Provide the [X, Y] coordinate of the cell's center where the given text is located.  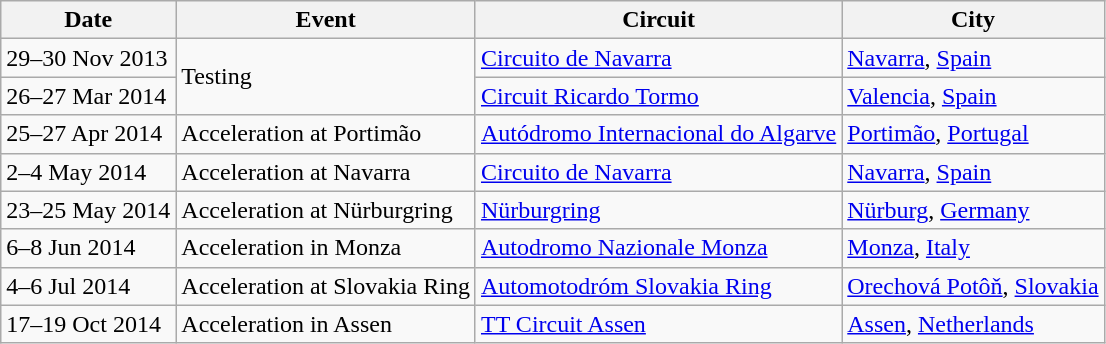
26–27 Mar 2014 [88, 96]
Circuit Ricardo Tormo [658, 96]
Autodromo Nazionale Monza [658, 248]
Event [326, 20]
Autódromo Internacional do Algarve [658, 134]
Acceleration at Nürburgring [326, 210]
Nürburgring [658, 210]
TT Circuit Assen [658, 324]
6–8 Jun 2014 [88, 248]
23–25 May 2014 [88, 210]
Assen, Netherlands [973, 324]
Acceleration at Slovakia Ring [326, 286]
Acceleration in Assen [326, 324]
Circuit [658, 20]
Acceleration at Navarra [326, 172]
Acceleration at Portimão [326, 134]
Testing [326, 77]
Automotodróm Slovakia Ring [658, 286]
Orechová Potôň, Slovakia [973, 286]
17–19 Oct 2014 [88, 324]
25–27 Apr 2014 [88, 134]
Monza, Italy [973, 248]
City [973, 20]
Date [88, 20]
29–30 Nov 2013 [88, 58]
Valencia, Spain [973, 96]
2–4 May 2014 [88, 172]
4–6 Jul 2014 [88, 286]
Acceleration in Monza [326, 248]
Portimão, Portugal [973, 134]
Nürburg, Germany [973, 210]
